Detect which cell encompasses the target text, then output its [X, Y] center coordinate. 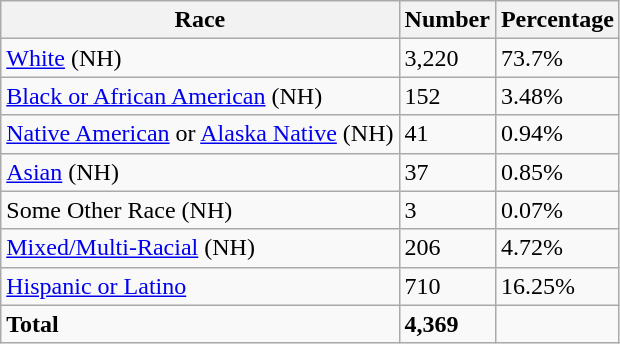
73.7% [557, 58]
152 [447, 96]
37 [447, 172]
Hispanic or Latino [200, 286]
Race [200, 20]
3.48% [557, 96]
Black or African American (NH) [200, 96]
Number [447, 20]
Asian (NH) [200, 172]
4,369 [447, 324]
4.72% [557, 248]
Total [200, 324]
3 [447, 210]
41 [447, 134]
0.94% [557, 134]
Native American or Alaska Native (NH) [200, 134]
0.07% [557, 210]
0.85% [557, 172]
White (NH) [200, 58]
Mixed/Multi-Racial (NH) [200, 248]
Some Other Race (NH) [200, 210]
3,220 [447, 58]
16.25% [557, 286]
206 [447, 248]
Percentage [557, 20]
710 [447, 286]
